Scan for the cell matching the given text and deliver its [X, Y] coordinate at center. 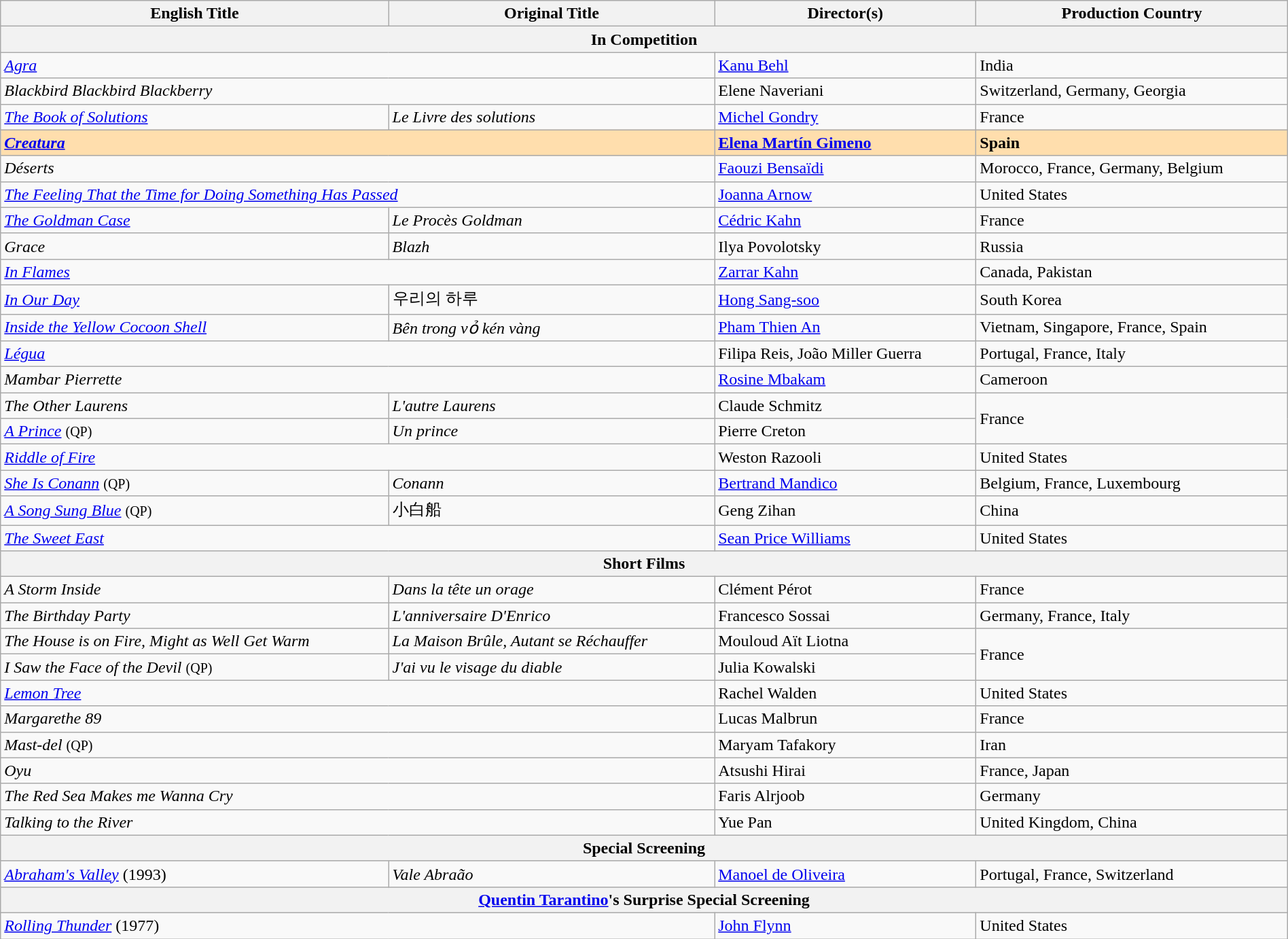
I Saw the Face of the Devil (QP) [194, 667]
Elena Martín Gimeno [845, 143]
小白船 [552, 511]
Le Livre des solutions [552, 117]
Bên trong vỏ kén vàng [552, 327]
South Korea [1132, 299]
Vale Abraão [552, 874]
The Other Laurens [194, 406]
Blackbird Blackbird Blackberry [357, 91]
Cédric Kahn [845, 220]
Creatura [357, 143]
Special Screening [644, 848]
India [1132, 65]
Bertrand Mandico [845, 483]
Blazh [552, 246]
Julia Kowalski [845, 667]
The Goldman Case [194, 220]
English Title [194, 14]
The Birthday Party [194, 616]
Riddle of Fire [357, 457]
Déserts [357, 169]
Manoel de Oliveira [845, 874]
Le Procès Goldman [552, 220]
Mouloud Aït Liotna [845, 641]
Francesco Sossai [845, 616]
Vietnam, Singapore, France, Spain [1132, 327]
The House is on Fire, Might as Well Get Warm [194, 641]
Quentin Tarantino's Surprise Special Screening [644, 900]
The Feeling That the Time for Doing Something Has Passed [357, 194]
Inside the Yellow Cocoon Shell [194, 327]
Agra [357, 65]
Weston Razooli [845, 457]
In Flames [357, 272]
J'ai vu le visage du diable [552, 667]
In Our Day [194, 299]
Faouzi Bensaïdi [845, 169]
L'autre Laurens [552, 406]
A Storm Inside [194, 590]
United Kingdom, China [1132, 822]
Iran [1132, 745]
Zarrar Kahn [845, 272]
China [1132, 511]
The Book of Solutions [194, 117]
Ilya Povolotsky [845, 246]
Lemon Tree [357, 693]
Germany, France, Italy [1132, 616]
Production Country [1132, 14]
Hong Sang-soo [845, 299]
Joanna Arnow [845, 194]
The Sweet East [357, 537]
Short Films [644, 564]
Director(s) [845, 14]
Dans la tête un orage [552, 590]
Geng Zihan [845, 511]
Oyu [357, 770]
Elene Naveriani [845, 91]
Margarethe 89 [357, 719]
A Song Sung Blue (QP) [194, 511]
Légua [357, 354]
우리의 하루 [552, 299]
Rachel Walden [845, 693]
Clément Pérot [845, 590]
Original Title [552, 14]
Sean Price Williams [845, 537]
Switzerland, Germany, Georgia [1132, 91]
Cameroon [1132, 380]
Portugal, France, Switzerland [1132, 874]
Mambar Pierrette [357, 380]
Mast-del (QP) [357, 745]
Un prince [552, 431]
Maryam Tafakory [845, 745]
Lucas Malbrun [845, 719]
Michel Gondry [845, 117]
Portugal, France, Italy [1132, 354]
Pierre Creton [845, 431]
Grace [194, 246]
Filipa Reis, João Miller Guerra [845, 354]
Yue Pan [845, 822]
Spain [1132, 143]
France, Japan [1132, 770]
The Red Sea Makes me Wanna Cry [357, 796]
John Flynn [845, 925]
Germany [1132, 796]
Rolling Thunder (1977) [357, 925]
La Maison Brûle, Autant se Réchauffer [552, 641]
L'anniversaire D'Enrico [552, 616]
Rosine Mbakam [845, 380]
Belgium, France, Luxembourg [1132, 483]
In Competition [644, 39]
Kanu Behl [845, 65]
Talking to the River [357, 822]
A Prince (QP) [194, 431]
Abraham's Valley (1993) [194, 874]
Morocco, France, Germany, Belgium [1132, 169]
Claude Schmitz [845, 406]
Pham Thien An [845, 327]
Conann [552, 483]
Atsushi Hirai [845, 770]
She Is Conann (QP) [194, 483]
Russia [1132, 246]
Faris Alrjoob [845, 796]
Canada, Pakistan [1132, 272]
